Return [X, Y] of the center of cell containing provided text 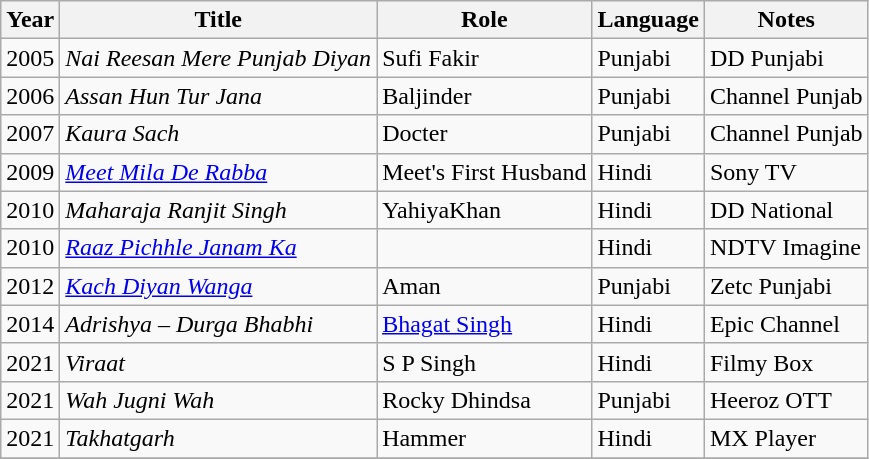
2006 [30, 96]
Title [218, 20]
2007 [30, 134]
Docter [484, 134]
Kaura Sach [218, 134]
Aman [484, 286]
S P Singh [484, 362]
Adrishya – Durga Bhabhi [218, 324]
Viraat [218, 362]
Filmy Box [786, 362]
Assan Hun Tur Jana [218, 96]
Baljinder [484, 96]
Heeroz OTT [786, 400]
2014 [30, 324]
Notes [786, 20]
Maharaja Ranjit Singh [218, 210]
Takhatgarh [218, 438]
Sony TV [786, 172]
Hammer [484, 438]
Kach Diyan Wanga [218, 286]
MX Player [786, 438]
YahiyaKhan [484, 210]
2009 [30, 172]
2005 [30, 58]
Bhagat Singh [484, 324]
Raaz Pichhle Janam Ka [218, 248]
Zetc Punjabi [786, 286]
Language [648, 20]
Meet's First Husband [484, 172]
Rocky Dhindsa [484, 400]
Role [484, 20]
Nai Reesan Mere Punjab Diyan [218, 58]
NDTV Imagine [786, 248]
Year [30, 20]
Meet Mila De Rabba [218, 172]
DD National [786, 210]
Epic Channel [786, 324]
Wah Jugni Wah [218, 400]
Sufi Fakir [484, 58]
DD Punjabi [786, 58]
2012 [30, 286]
